Identify which cell holds the provided text, then report its [x, y] central coordinate. 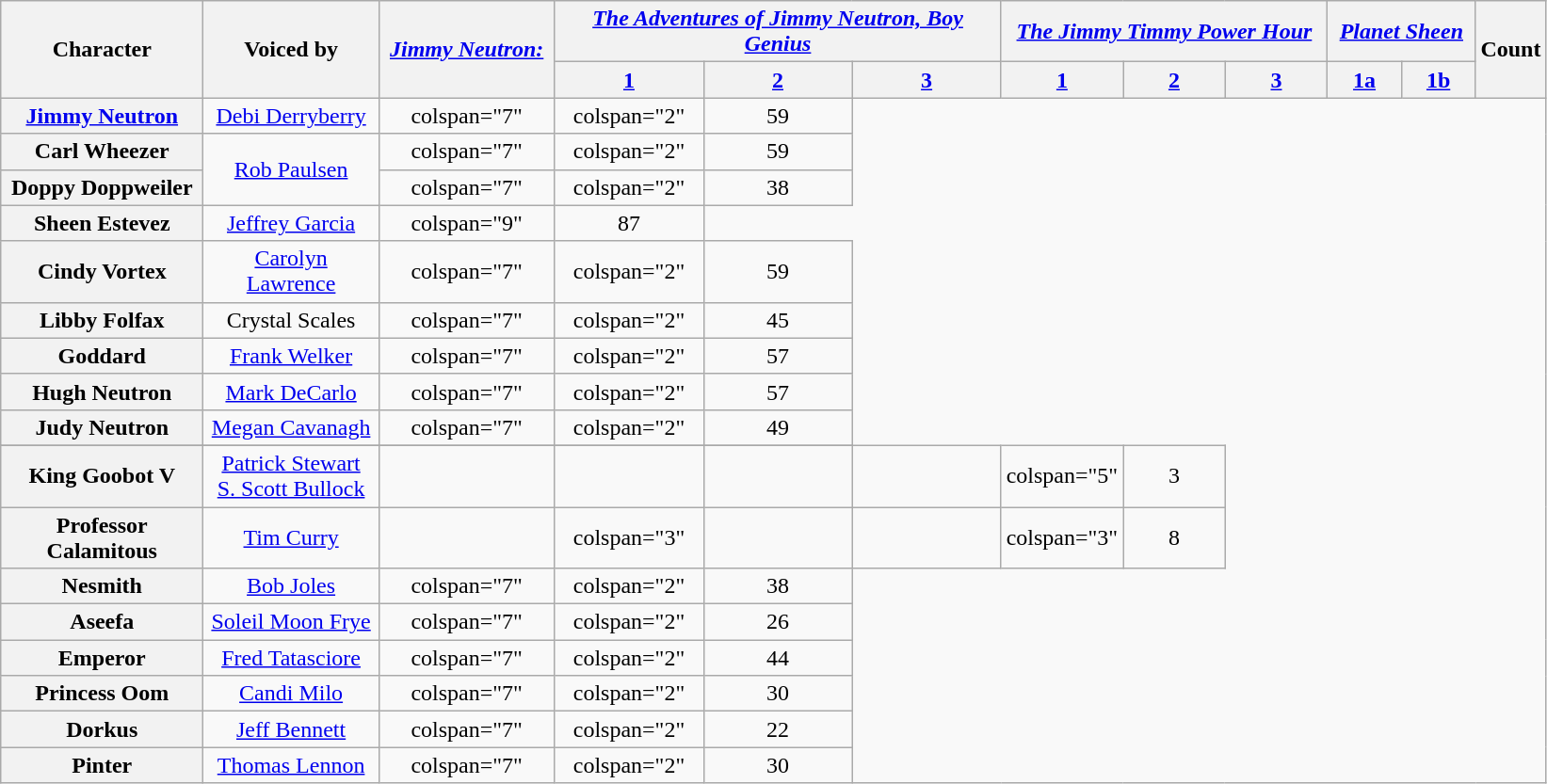
The Adventures of Jimmy Neutron, Boy Genius [778, 32]
colspan="5" [1062, 476]
Soleil Moon Frye [292, 622]
Carolyn Lawrence [292, 271]
King Goobot V [102, 476]
Dorkus [102, 729]
26 [778, 622]
Frank Welker [292, 356]
1b [1439, 80]
Debi Derryberry [292, 116]
45 [778, 320]
22 [778, 729]
Thomas Lennon [292, 765]
Character [102, 49]
Cindy Vortex [102, 271]
1a [1365, 80]
Crystal Scales [292, 320]
Hugh Neutron [102, 392]
87 [629, 223]
Fred Tatasciore [292, 658]
44 [778, 658]
8 [1175, 536]
Carl Wheezer [102, 152]
Jimmy Neutron: [467, 49]
Patrick StewartS. Scott Bullock [292, 476]
Tim Curry [292, 536]
49 [778, 427]
Goddard [102, 356]
Professor Calamitous [102, 536]
Pinter [102, 765]
Emperor [102, 658]
Sheen Estevez [102, 223]
Libby Folfax [102, 320]
Rob Paulsen [292, 169]
Jeffrey Garcia [292, 223]
Bob Joles [292, 586]
Doppy Doppweiler [102, 187]
Candi Milo [292, 694]
Jeff Bennett [292, 729]
Nesmith [102, 586]
Voiced by [292, 49]
Aseefa [102, 622]
The Jimmy Timmy Power Hour [1164, 32]
Mark DeCarlo [292, 392]
Planet Sheen [1401, 32]
Jimmy Neutron [102, 116]
Megan Cavanagh [292, 427]
Princess Oom [102, 694]
colspan="9" [467, 223]
Count [1510, 49]
Judy Neutron [102, 427]
